Provide the (X, Y) coordinate of the cell's center where the given text is located.  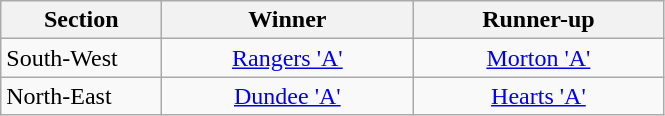
Rangers 'A' (288, 58)
Dundee 'A' (288, 96)
South-West (82, 58)
Winner (288, 20)
Runner-up (538, 20)
Section (82, 20)
North-East (82, 96)
Hearts 'A' (538, 96)
Morton 'A' (538, 58)
